Provide the (X, Y) coordinate of the cell's center where the given text is located.  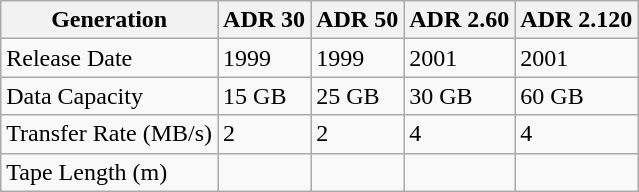
Release Date (110, 58)
ADR 50 (358, 20)
30 GB (460, 96)
Transfer Rate (MB/s) (110, 134)
60 GB (576, 96)
15 GB (264, 96)
ADR 30 (264, 20)
25 GB (358, 96)
Generation (110, 20)
Tape Length (m) (110, 172)
ADR 2.60 (460, 20)
ADR 2.120 (576, 20)
Data Capacity (110, 96)
